Output the [X, Y] coordinate of the center of the cell containing the given text.  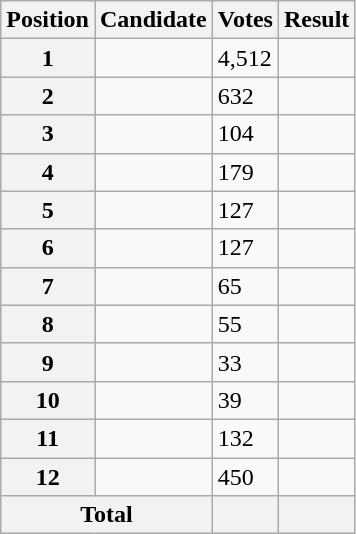
179 [245, 172]
33 [245, 362]
11 [48, 438]
132 [245, 438]
39 [245, 400]
65 [245, 286]
Votes [245, 20]
4,512 [245, 58]
8 [48, 324]
1 [48, 58]
Position [48, 20]
10 [48, 400]
4 [48, 172]
55 [245, 324]
104 [245, 134]
2 [48, 96]
Candidate [153, 20]
6 [48, 248]
450 [245, 477]
7 [48, 286]
Total [107, 515]
5 [48, 210]
3 [48, 134]
12 [48, 477]
Result [316, 20]
632 [245, 96]
9 [48, 362]
